Extract the [X, Y] coordinate from the center of the cell holding the provided text.  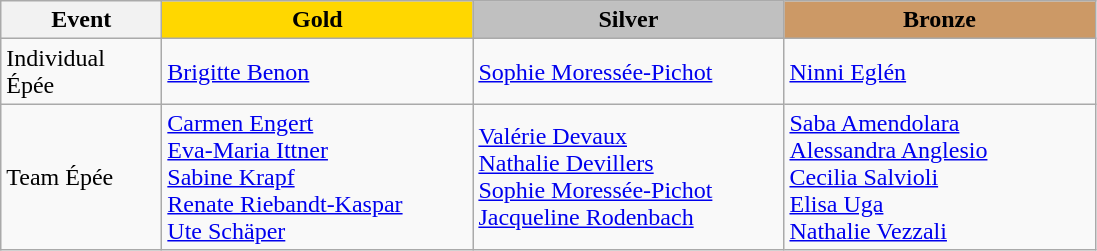
Valérie DevauxNathalie Devillers Sophie Moressée-Pichot Jacqueline Rodenbach [628, 177]
Team Épée [82, 177]
Brigitte Benon [318, 72]
Sophie Moressée-Pichot [628, 72]
Individual Épée [82, 72]
Carmen Engert Eva-Maria Ittner Sabine Krapf Renate Riebandt-KasparUte Schäper [318, 177]
Ninni Eglén [940, 72]
Silver [628, 20]
Event [82, 20]
Saba AmendolaraAlessandra Anglesio Cecilia SalvioliElisa UgaNathalie Vezzali [940, 177]
Bronze [940, 20]
Gold [318, 20]
